Return the (X, Y) coordinate for the center point of the cell that contains the specified text.  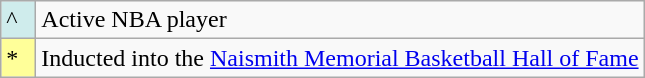
* (18, 58)
Inducted into the Naismith Memorial Basketball Hall of Fame (340, 58)
^ (18, 20)
Active NBA player (340, 20)
